Pinpoint the cell where the given text exists, returning its [x, y] midpoint coordinate. 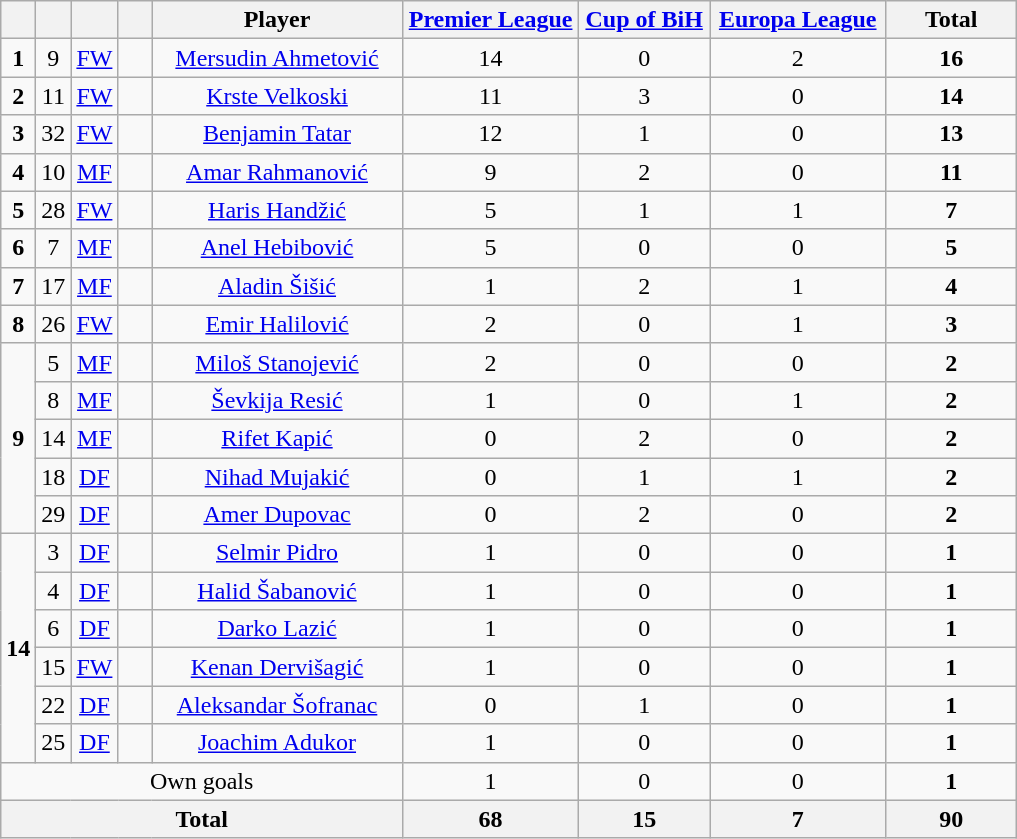
12 [491, 134]
Cup of BiH [644, 20]
22 [54, 705]
17 [54, 286]
18 [54, 477]
Miloš Stanojević [278, 362]
90 [952, 819]
13 [952, 134]
Haris Handžić [278, 210]
Europa League [798, 20]
Nihad Mujakić [278, 477]
Halid Šabanović [278, 591]
Aladin Šišić [278, 286]
68 [491, 819]
10 [54, 172]
Aleksandar Šofranac [278, 705]
16 [952, 58]
Kenan Dervišagić [278, 667]
Mersudin Ahmetović [278, 58]
Player [278, 20]
25 [54, 743]
Amar Rahmanović [278, 172]
Amer Dupovac [278, 515]
Joachim Adukor [278, 743]
29 [54, 515]
28 [54, 210]
Ševkija Resić [278, 400]
Darko Lazić [278, 629]
Own goals [202, 781]
26 [54, 324]
Krste Velkoski [278, 96]
Rifet Kapić [278, 438]
Premier League [491, 20]
32 [54, 134]
Emir Halilović [278, 324]
Benjamin Tatar [278, 134]
Anel Hebibović [278, 248]
Selmir Pidro [278, 553]
